Extract the (x, y) coordinate from the center of the cell holding the provided text.  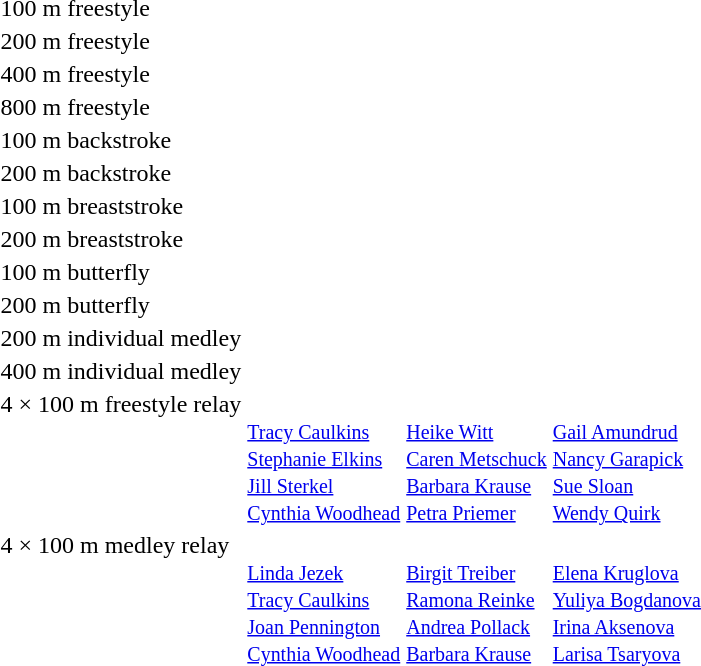
Tracy CaulkinsStephanie ElkinsJill SterkelCynthia Woodhead (324, 458)
Heike WittCaren MetschuckBarbara KrausePetra Priemer (476, 458)
